From the cell containing the given text, extract its center point as (x, y) coordinate. 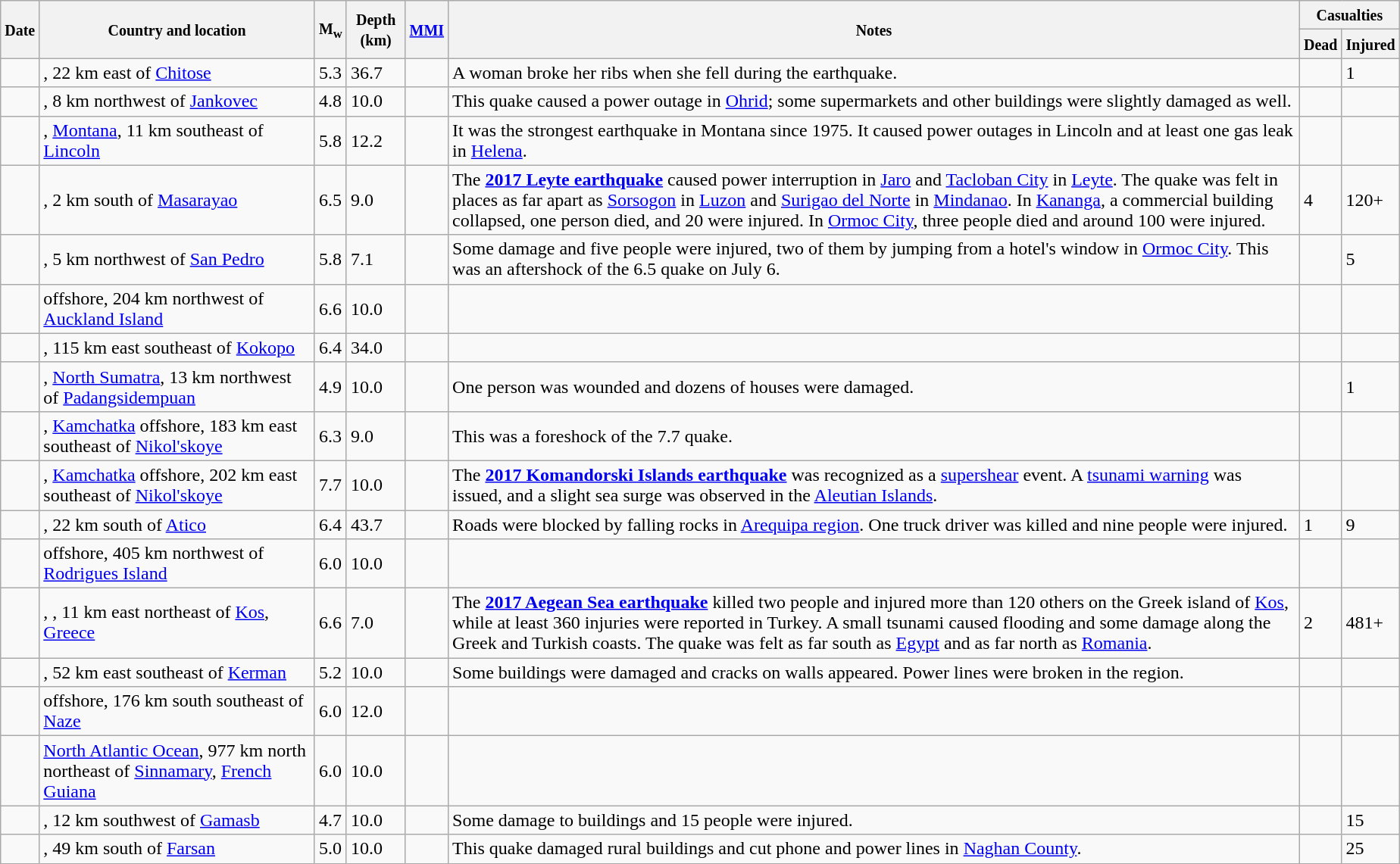
This quake damaged rural buildings and cut phone and power lines in Naghan County. (874, 849)
, 52 km east southeast of Kerman (177, 672)
, 49 km south of Farsan (177, 849)
This quake caused a power outage in Ohrid; some supermarkets and other buildings were slightly damaged as well. (874, 101)
4 (1320, 200)
25 (1370, 849)
9 (1370, 525)
One person was wounded and dozens of houses were damaged. (874, 386)
Dead (1320, 44)
Casualties (1349, 15)
offshore, 176 km south southeast of Naze (177, 712)
6.3 (330, 436)
, 115 km east southeast of Kokopo (177, 348)
5.2 (330, 672)
7.7 (330, 485)
5.0 (330, 849)
Some buildings were damaged and cracks on walls appeared. Power lines were broken in the region. (874, 672)
Roads were blocked by falling rocks in Arequipa region. One truck driver was killed and nine people were injured. (874, 525)
offshore, 405 km northwest of Rodrigues Island (177, 563)
6.5 (330, 200)
, 5 km northwest of San Pedro (177, 259)
Mw (330, 30)
, Kamchatka offshore, 202 km east southeast of Nikol'skoye (177, 485)
Country and location (177, 30)
4.9 (330, 386)
Notes (874, 30)
, Montana, 11 km southeast of Lincoln (177, 141)
Depth (km) (376, 30)
12.2 (376, 141)
34.0 (376, 348)
, 8 km northwest of Jankovec (177, 101)
A woman broke her ribs when she fell during the earthquake. (874, 73)
4.8 (330, 101)
43.7 (376, 525)
, Kamchatka offshore, 183 km east southeast of Nikol'skoye (177, 436)
North Atlantic Ocean, 977 km north northeast of Sinnamary, French Guiana (177, 771)
Some damage to buildings and 15 people were injured. (874, 820)
It was the strongest earthquake in Montana since 1975. It caused power outages in Lincoln and at least one gas leak in Helena. (874, 141)
offshore, 204 km northwest of Auckland Island (177, 309)
2 (1320, 623)
, 12 km southwest of Gamasb (177, 820)
15 (1370, 820)
5.3 (330, 73)
5 (1370, 259)
Date (20, 30)
4.7 (330, 820)
, , 11 km east northeast of Kos, Greece (177, 623)
, North Sumatra, 13 km northwest of Padangsidempuan (177, 386)
, 22 km east of Chitose (177, 73)
, 22 km south of Atico (177, 525)
36.7 (376, 73)
MMI (427, 30)
Injured (1370, 44)
7.1 (376, 259)
7.0 (376, 623)
This was a foreshock of the 7.7 quake. (874, 436)
12.0 (376, 712)
481+ (1370, 623)
120+ (1370, 200)
, 2 km south of Masarayao (177, 200)
